For the text-containing cell, return its midpoint in (x, y) coordinate format. 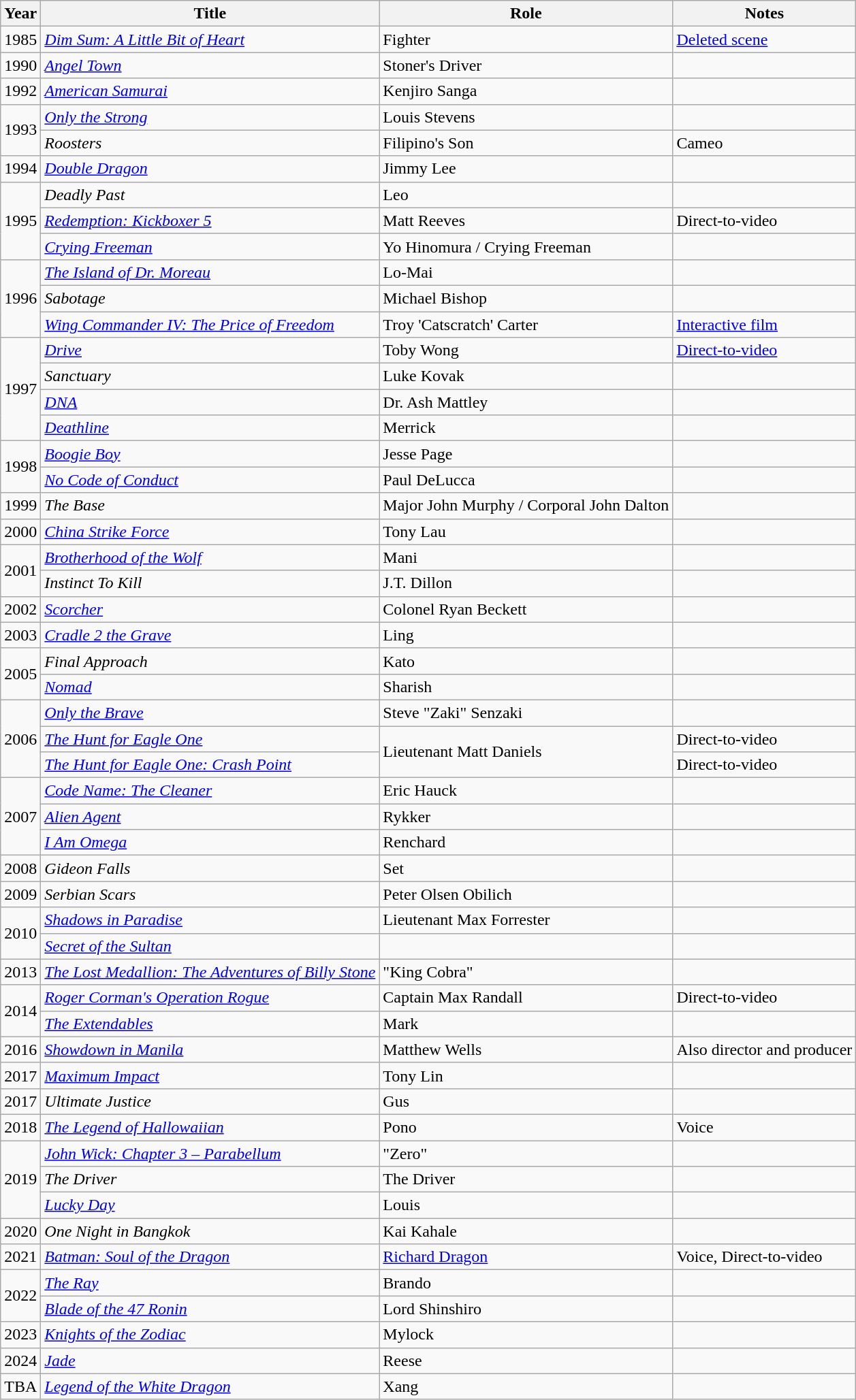
Lieutenant Matt Daniels (526, 751)
The Island of Dr. Moreau (210, 272)
Renchard (526, 843)
Gus (526, 1101)
The Hunt for Eagle One (210, 738)
Leo (526, 195)
Michael Bishop (526, 298)
Cradle 2 the Grave (210, 635)
Luke Kovak (526, 376)
Pono (526, 1127)
Role (526, 14)
Paul DeLucca (526, 480)
Steve "Zaki" Senzaki (526, 713)
Matthew Wells (526, 1049)
Brotherhood of the Wolf (210, 557)
Yo Hinomura / Crying Freeman (526, 246)
Only the Strong (210, 117)
Voice, Direct-to-video (764, 1257)
Year (20, 14)
Final Approach (210, 661)
The Lost Medallion: The Adventures of Billy Stone (210, 972)
"King Cobra" (526, 972)
1994 (20, 169)
Drive (210, 351)
2023 (20, 1335)
Merrick (526, 428)
Ultimate Justice (210, 1101)
1996 (20, 298)
Redemption: Kickboxer 5 (210, 221)
1985 (20, 39)
Gideon Falls (210, 868)
Instinct To Kill (210, 583)
Nomad (210, 687)
Stoner's Driver (526, 65)
Set (526, 868)
Louis Stevens (526, 117)
1999 (20, 506)
American Samurai (210, 91)
Also director and producer (764, 1049)
Shadows in Paradise (210, 920)
2008 (20, 868)
Sharish (526, 687)
2014 (20, 1011)
2002 (20, 609)
Richard Dragon (526, 1257)
1995 (20, 221)
1998 (20, 467)
Knights of the Zodiac (210, 1335)
Maximum Impact (210, 1075)
Sabotage (210, 298)
Alien Agent (210, 817)
Deadly Past (210, 195)
Notes (764, 14)
2021 (20, 1257)
2006 (20, 738)
Voice (764, 1127)
The Legend of Hallowaiian (210, 1127)
Legend of the White Dragon (210, 1386)
J.T. Dillon (526, 583)
Mylock (526, 1335)
Filipino's Son (526, 143)
Sanctuary (210, 376)
Jade (210, 1361)
China Strike Force (210, 532)
2001 (20, 570)
DNA (210, 402)
The Base (210, 506)
Rykker (526, 817)
Roger Corman's Operation Rogue (210, 998)
Lo-Mai (526, 272)
Angel Town (210, 65)
Mark (526, 1024)
Boogie Boy (210, 454)
Mani (526, 557)
2007 (20, 817)
Scorcher (210, 609)
Reese (526, 1361)
Jimmy Lee (526, 169)
Only the Brave (210, 713)
Tony Lin (526, 1075)
1992 (20, 91)
2016 (20, 1049)
I Am Omega (210, 843)
Tony Lau (526, 532)
Lord Shinshiro (526, 1309)
Dr. Ash Mattley (526, 402)
2019 (20, 1179)
Captain Max Randall (526, 998)
The Ray (210, 1283)
Deleted scene (764, 39)
2020 (20, 1231)
2003 (20, 635)
Crying Freeman (210, 246)
"Zero" (526, 1154)
Toby Wong (526, 351)
Peter Olsen Obilich (526, 894)
Lucky Day (210, 1205)
1990 (20, 65)
2018 (20, 1127)
1993 (20, 130)
The Extendables (210, 1024)
Double Dragon (210, 169)
Louis (526, 1205)
Matt Reeves (526, 221)
Kenjiro Sanga (526, 91)
John Wick: Chapter 3 – Parabellum (210, 1154)
Brando (526, 1283)
Wing Commander IV: The Price of Freedom (210, 325)
2024 (20, 1361)
Lieutenant Max Forrester (526, 920)
Serbian Scars (210, 894)
Dim Sum: A Little Bit of Heart (210, 39)
2013 (20, 972)
2010 (20, 933)
1997 (20, 389)
2000 (20, 532)
Kato (526, 661)
Ling (526, 635)
Roosters (210, 143)
2005 (20, 674)
Title (210, 14)
Deathline (210, 428)
Blade of the 47 Ronin (210, 1309)
Showdown in Manila (210, 1049)
Fighter (526, 39)
Secret of the Sultan (210, 946)
Xang (526, 1386)
Cameo (764, 143)
2022 (20, 1296)
Code Name: The Cleaner (210, 791)
The Hunt for Eagle One: Crash Point (210, 765)
No Code of Conduct (210, 480)
Kai Kahale (526, 1231)
Eric Hauck (526, 791)
Colonel Ryan Beckett (526, 609)
Troy 'Catscratch' Carter (526, 325)
One Night in Bangkok (210, 1231)
Major John Murphy / Corporal John Dalton (526, 506)
Batman: Soul of the Dragon (210, 1257)
Jesse Page (526, 454)
TBA (20, 1386)
Interactive film (764, 325)
2009 (20, 894)
